From the cell containing the given text, extract its center point as [x, y] coordinate. 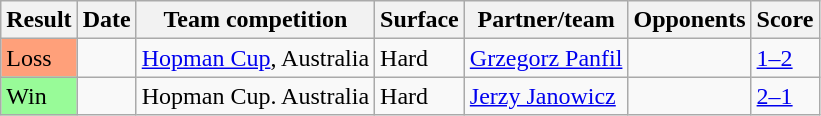
Result [39, 20]
Jerzy Janowicz [546, 96]
Surface [420, 20]
Grzegorz Panfil [546, 58]
Opponents [690, 20]
Hopman Cup, Australia [255, 58]
Date [106, 20]
Hopman Cup. Australia [255, 96]
Partner/team [546, 20]
Loss [39, 58]
2–1 [785, 96]
Win [39, 96]
1–2 [785, 58]
Score [785, 20]
Team competition [255, 20]
